Detect which cell encompasses the target text, then output its (x, y) center coordinate. 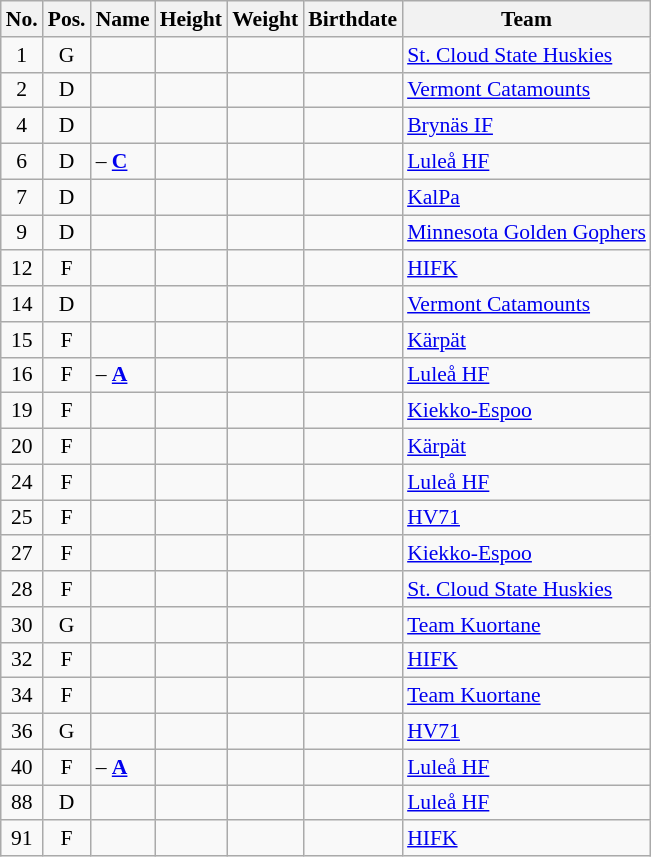
Brynäs IF (526, 126)
27 (22, 554)
– C (123, 162)
15 (22, 340)
7 (22, 197)
KalPa (526, 197)
40 (22, 767)
16 (22, 375)
91 (22, 839)
9 (22, 233)
6 (22, 162)
Height (191, 19)
Pos. (67, 19)
2 (22, 90)
34 (22, 696)
14 (22, 304)
12 (22, 269)
88 (22, 803)
25 (22, 518)
Weight (265, 19)
Birthdate (352, 19)
28 (22, 589)
4 (22, 126)
20 (22, 447)
36 (22, 732)
24 (22, 482)
Name (123, 19)
Team (526, 19)
Minnesota Golden Gophers (526, 233)
32 (22, 660)
19 (22, 411)
1 (22, 55)
30 (22, 625)
No. (22, 19)
